Identify which cell holds the provided text, then report its [x, y] central coordinate. 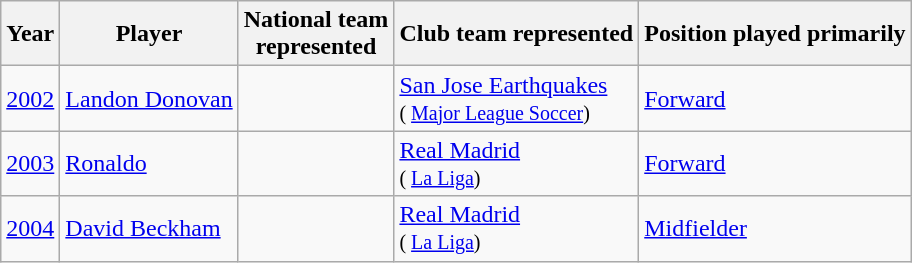
Player [149, 34]
Year [30, 34]
2002 [30, 98]
2003 [30, 164]
Club team represented [516, 34]
Landon Donovan [149, 98]
San Jose Earthquakes( Major League Soccer) [516, 98]
Position played primarily [775, 34]
National teamrepresented [316, 34]
Ronaldo [149, 164]
2004 [30, 228]
Midfielder [775, 228]
David Beckham [149, 228]
